Output the [x, y] coordinate of the center of the cell containing the given text.  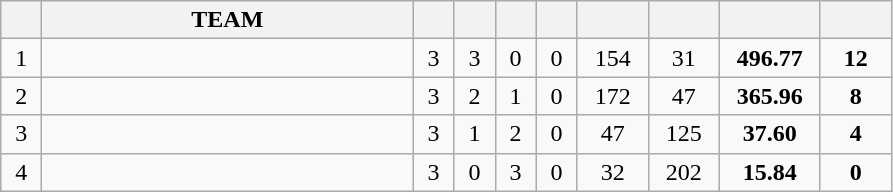
496.77 [770, 58]
154 [612, 58]
202 [684, 172]
TEAM [228, 20]
37.60 [770, 134]
172 [612, 96]
365.96 [770, 96]
12 [856, 58]
31 [684, 58]
15.84 [770, 172]
8 [856, 96]
32 [612, 172]
125 [684, 134]
